Return (x, y) of the center of cell containing provided text 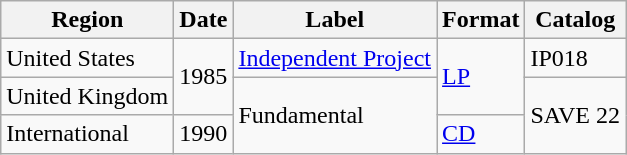
LP (481, 77)
CD (481, 134)
IP018 (576, 58)
Fundamental (335, 115)
Independent Project (335, 58)
Catalog (576, 20)
Date (204, 20)
United States (88, 58)
1990 (204, 134)
SAVE 22 (576, 115)
Label (335, 20)
Region (88, 20)
United Kingdom (88, 96)
Format (481, 20)
1985 (204, 77)
International (88, 134)
